Provide the [X, Y] coordinate of the cell's center where the given text is located.  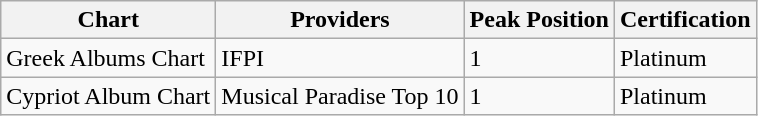
Peak Position [539, 20]
IFPI [340, 58]
Certification [685, 20]
Cypriot Album Chart [108, 96]
Musical Paradise Top 10 [340, 96]
Chart [108, 20]
Providers [340, 20]
Greek Albums Chart [108, 58]
